Provide the [x, y] coordinate of the cell's center where the given text is located.  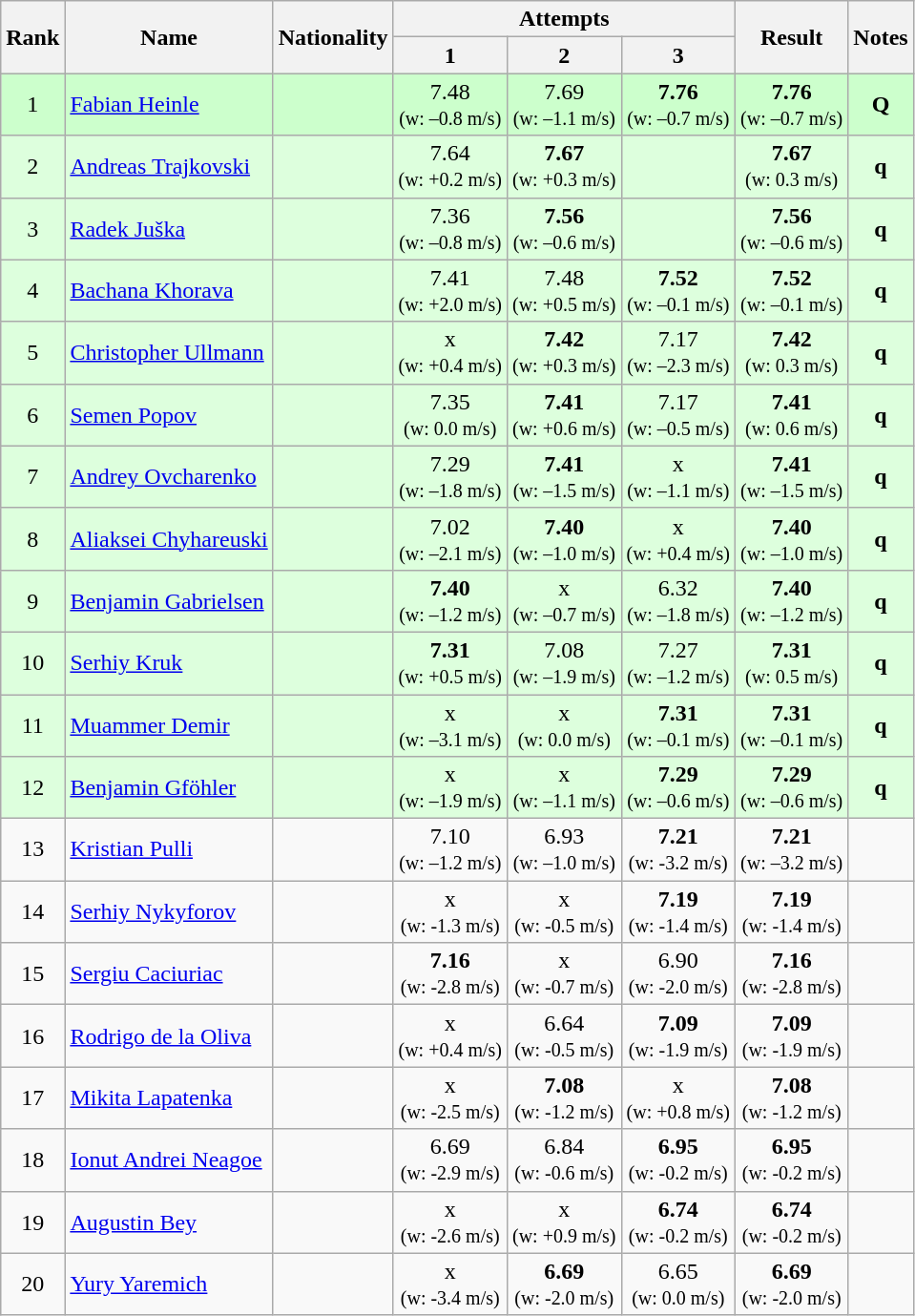
9 [32, 601]
7.31(w: +0.5 m/s) [450, 662]
Andreas Trajkovski [169, 166]
Ionut Andrei Neagoe [169, 1160]
x(w: -0.5 m/s) [564, 912]
7.02(w: –2.1 m/s) [450, 538]
Rank [32, 37]
Benjamin Gföhler [169, 788]
Notes [881, 37]
7.31(w: 0.5 m/s) [792, 662]
6.93(w: –1.0 m/s) [564, 849]
Bachana Khorava [169, 290]
12 [32, 788]
x(w: -2.5 m/s) [450, 1097]
7 [32, 477]
7.21(w: –3.2 m/s) [792, 849]
7.48(w: +0.5 m/s) [564, 290]
Serhiy Nykyforov [169, 912]
7.27(w: –1.2 m/s) [678, 662]
7.35(w: 0.0 m/s) [450, 414]
Mikita Lapatenka [169, 1097]
7.41(w: +0.6 m/s) [564, 414]
Andrey Ovcharenko [169, 477]
Attempts [565, 19]
7.48(w: –0.8 m/s) [450, 105]
x(w: –3.1 m/s) [450, 725]
Result [792, 37]
6.84(w: -0.6 m/s) [564, 1160]
7.17(w: –2.3 m/s) [678, 353]
7.17(w: –0.5 m/s) [678, 414]
x(w: -3.4 m/s) [450, 1285]
6.69(w: -2.9 m/s) [450, 1160]
7.41(w: +2.0 m/s) [450, 290]
7.41(w: 0.6 m/s) [792, 414]
18 [32, 1160]
7.36(w: –0.8 m/s) [450, 229]
8 [32, 538]
5 [32, 353]
6.64(w: -0.5 m/s) [564, 1036]
Benjamin Gabrielsen [169, 601]
6.32(w: –1.8 m/s) [678, 601]
7.69(w: –1.1 m/s) [564, 105]
7.67(w: +0.3 m/s) [564, 166]
Fabian Heinle [169, 105]
10 [32, 662]
7.42(w: 0.3 m/s) [792, 353]
7.29(w: –1.8 m/s) [450, 477]
6.65(w: 0.0 m/s) [678, 1285]
x(w: –1.9 m/s) [450, 788]
x(w: -1.3 m/s) [450, 912]
x(w: +0.9 m/s) [564, 1222]
14 [32, 912]
Yury Yaremich [169, 1285]
Sergiu Caciuriac [169, 973]
7.64(w: +0.2 m/s) [450, 166]
19 [32, 1222]
20 [32, 1285]
17 [32, 1097]
Rodrigo de la Oliva [169, 1036]
Christopher Ullmann [169, 353]
6.90(w: -2.0 m/s) [678, 973]
Aliaksei Chyhareuski [169, 538]
x(w: –0.7 m/s) [564, 601]
Nationality [333, 37]
7.08(w: –1.9 m/s) [564, 662]
Name [169, 37]
Augustin Bey [169, 1222]
x(w: 0.0 m/s) [564, 725]
Muammer Demir [169, 725]
Semen Popov [169, 414]
7.42(w: +0.3 m/s) [564, 353]
Kristian Pulli [169, 849]
7.21(w: -3.2 m/s) [678, 849]
x(w: -2.6 m/s) [450, 1222]
15 [32, 973]
Radek Juška [169, 229]
Q [881, 105]
13 [32, 849]
Serhiy Kruk [169, 662]
7.67(w: 0.3 m/s) [792, 166]
4 [32, 290]
6 [32, 414]
16 [32, 1036]
x(w: -0.7 m/s) [564, 973]
11 [32, 725]
7.10(w: –1.2 m/s) [450, 849]
x(w: +0.8 m/s) [678, 1097]
